For the text-containing cell, return its midpoint in (x, y) coordinate format. 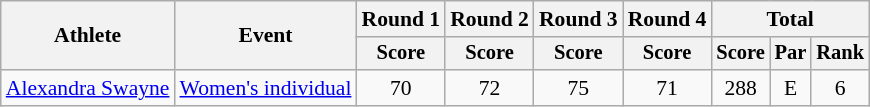
E (791, 88)
Round 4 (668, 19)
6 (840, 88)
288 (740, 88)
Athlete (88, 36)
70 (400, 88)
Round 3 (578, 19)
Event (266, 36)
75 (578, 88)
Alexandra Swayne (88, 88)
Total (790, 19)
71 (668, 88)
Par (791, 54)
Women's individual (266, 88)
72 (490, 88)
Round 1 (400, 19)
Rank (840, 54)
Round 2 (490, 19)
